Search for the cell housing the specified text and yield its (x, y) center coordinate. 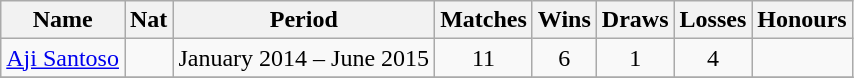
4 (713, 58)
6 (564, 58)
Wins (564, 20)
Draws (635, 20)
Name (63, 20)
January 2014 – June 2015 (304, 58)
Aji Santoso (63, 58)
1 (635, 58)
Nat (148, 20)
Period (304, 20)
Matches (484, 20)
11 (484, 58)
Honours (802, 20)
Losses (713, 20)
